Return (x, y) of the center of cell containing provided text 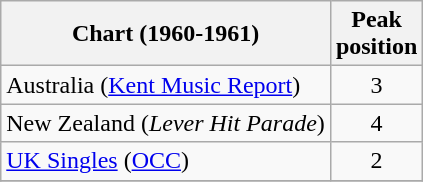
2 (376, 161)
Chart (1960-1961) (166, 34)
Australia (Kent Music Report) (166, 85)
New Zealand (Lever Hit Parade) (166, 123)
Peakposition (376, 34)
UK Singles (OCC) (166, 161)
3 (376, 85)
4 (376, 123)
